Find where the given text appears and provide that cell's center as (X, Y) coordinate. 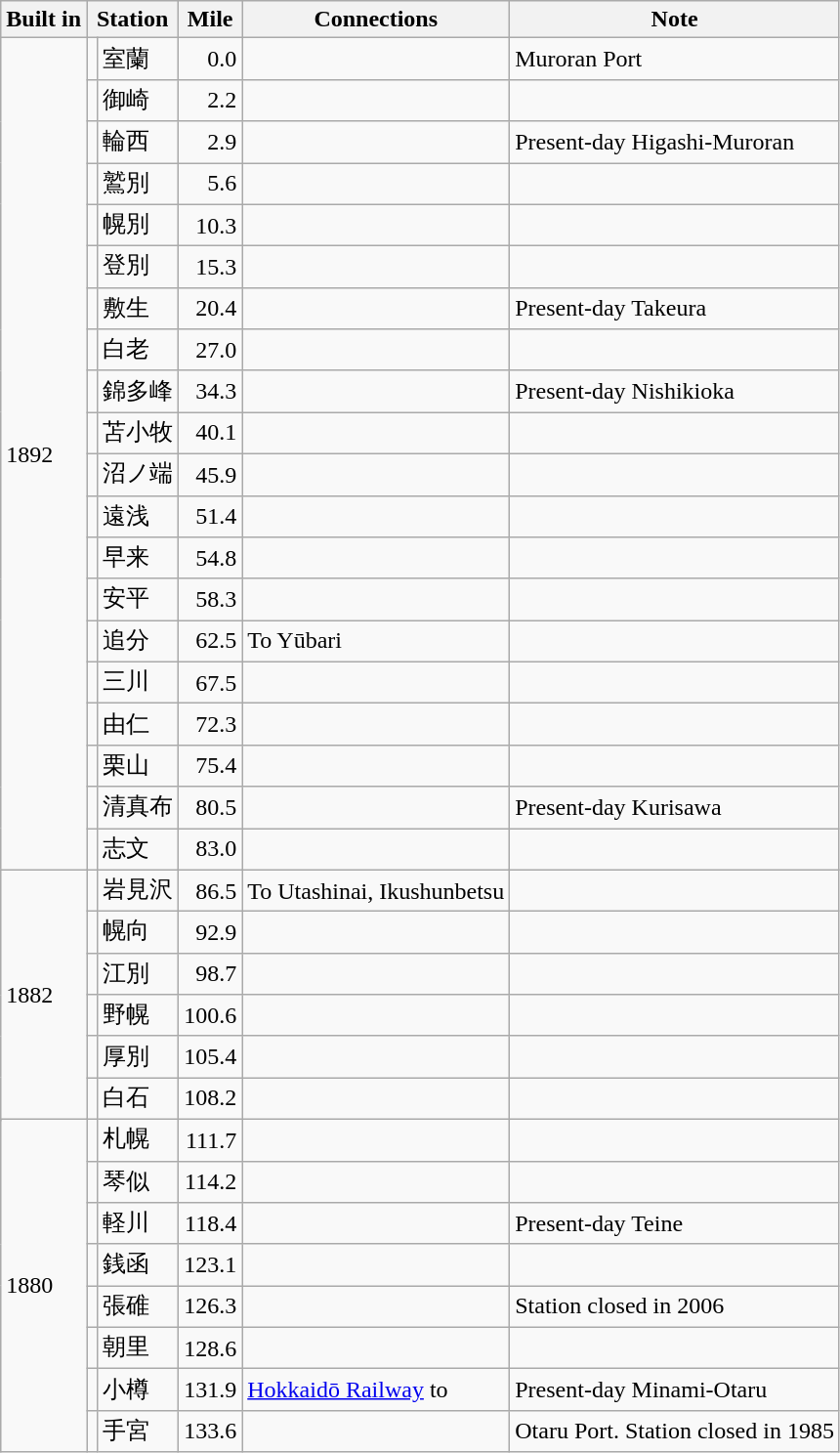
114.2 (211, 1182)
92.9 (211, 932)
Otaru Port. Station closed in 1985 (675, 1431)
銭函 (139, 1264)
清真布 (139, 807)
札幌 (139, 1139)
手宮 (139, 1431)
62.5 (211, 641)
朝里 (139, 1348)
Present-day Kurisawa (675, 807)
沼ノ端 (139, 475)
軽川 (139, 1223)
Connections (376, 20)
108.2 (211, 1098)
Present-day Teine (675, 1223)
安平 (139, 600)
105.4 (211, 1057)
133.6 (211, 1431)
To Utashinai, Ikushunbetsu (376, 891)
白老 (139, 350)
118.4 (211, 1223)
72.3 (211, 725)
51.4 (211, 516)
遠浅 (139, 516)
75.4 (211, 766)
58.3 (211, 600)
江別 (139, 973)
Present-day Minami-Otaru (675, 1389)
5.6 (211, 184)
野幌 (139, 1016)
三川 (139, 682)
126.3 (211, 1307)
2.2 (211, 100)
由仁 (139, 725)
栗山 (139, 766)
Station closed in 2006 (675, 1307)
45.9 (211, 475)
1882 (44, 995)
岩見沢 (139, 891)
40.1 (211, 434)
錦多峰 (139, 391)
1880 (44, 1285)
御崎 (139, 100)
83.0 (211, 850)
輪西 (139, 143)
敷生 (139, 309)
幌別 (139, 225)
Mile (211, 20)
Present-day Nishikioka (675, 391)
Hokkaidō Railway to (376, 1389)
27.0 (211, 350)
鷲別 (139, 184)
琴似 (139, 1182)
Muroran Port (675, 59)
厚別 (139, 1057)
To Yūbari (376, 641)
80.5 (211, 807)
100.6 (211, 1016)
追分 (139, 641)
Present-day Higashi-Muroran (675, 143)
幌向 (139, 932)
張碓 (139, 1307)
志文 (139, 850)
128.6 (211, 1348)
54.8 (211, 559)
15.3 (211, 268)
10.3 (211, 225)
Present-day Takeura (675, 309)
2.9 (211, 143)
111.7 (211, 1139)
小樽 (139, 1389)
131.9 (211, 1389)
苫小牧 (139, 434)
67.5 (211, 682)
室蘭 (139, 59)
早来 (139, 559)
Note (675, 20)
1892 (44, 453)
20.4 (211, 309)
Built in (44, 20)
0.0 (211, 59)
登別 (139, 268)
34.3 (211, 391)
86.5 (211, 891)
123.1 (211, 1264)
98.7 (211, 973)
白石 (139, 1098)
Station (133, 20)
